For the text-containing cell, return its midpoint in (X, Y) coordinate format. 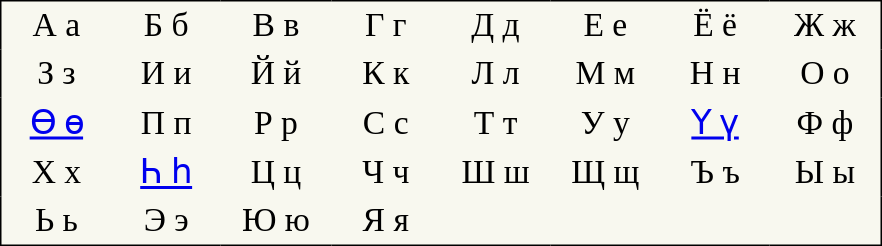
С с (386, 123)
Т т (496, 123)
В в (276, 26)
И и (166, 74)
Ь ь (56, 220)
Н н (715, 74)
Ц ц (276, 172)
Ш ш (496, 172)
Һ һ (166, 172)
К к (386, 74)
Ё ё (715, 26)
Ъ ъ (715, 172)
Я я (386, 220)
У у (605, 123)
Д д (496, 26)
Ж ж (826, 26)
Л л (496, 74)
Ф ф (826, 123)
Р р (276, 123)
Й й (276, 74)
Б б (166, 26)
З з (56, 74)
А а (56, 26)
М м (605, 74)
П п (166, 123)
Ч ч (386, 172)
Е е (605, 26)
Ө ө (56, 123)
Г г (386, 26)
Ү ү (715, 123)
Э э (166, 220)
Ю ю (276, 220)
Х х (56, 172)
Ы ы (826, 172)
Щ щ (605, 172)
О о (826, 74)
